Capture the cell that displays the provided text and extract its (x, y) central coordinate. 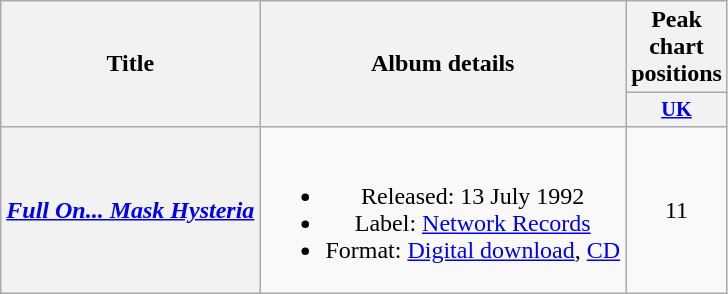
Peak chart positions (677, 47)
Released: 13 July 1992Label: Network RecordsFormat: Digital download, CD (443, 210)
11 (677, 210)
Title (130, 64)
UK (677, 110)
Album details (443, 64)
Full On... Mask Hysteria (130, 210)
